Return the (X, Y) coordinate for the center point of the cell that contains the specified text.  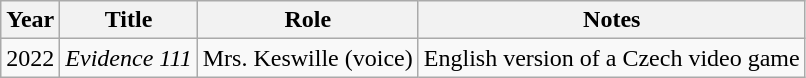
Notes (612, 20)
Year (30, 20)
English version of a Czech video game (612, 58)
2022 (30, 58)
Mrs. Keswille (voice) (308, 58)
Title (128, 20)
Role (308, 20)
Evidence 111 (128, 58)
